Pinpoint the cell where the given text exists, returning its [x, y] midpoint coordinate. 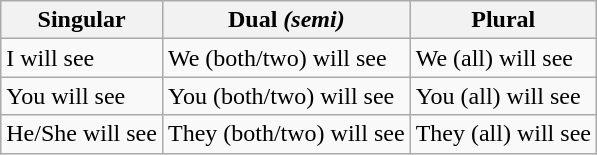
You (all) will see [503, 96]
Dual (semi) [286, 20]
You (both/two) will see [286, 96]
I will see [82, 58]
They (all) will see [503, 134]
They (both/two) will see [286, 134]
You will see [82, 96]
Singular [82, 20]
We (both/two) will see [286, 58]
Plural [503, 20]
We (all) will see [503, 58]
He/She will see [82, 134]
